For the text-containing cell, return its midpoint in [X, Y] coordinate format. 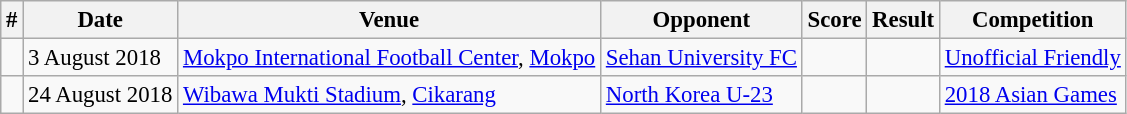
Opponent [702, 20]
Result [904, 20]
Wibawa Mukti Stadium, Cikarang [390, 95]
# [12, 20]
Score [834, 20]
3 August 2018 [100, 58]
Sehan University FC [702, 58]
Mokpo International Football Center, Mokpo [390, 58]
24 August 2018 [100, 95]
2018 Asian Games [1032, 95]
Venue [390, 20]
North Korea U-23 [702, 95]
Unofficial Friendly [1032, 58]
Competition [1032, 20]
Date [100, 20]
